Determine the (x, y) coordinate at the center of the cell enclosing the given text.  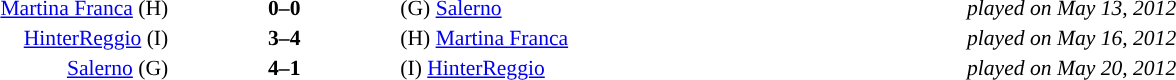
(H) Martina Franca (682, 38)
3–4 (284, 38)
